Pinpoint the cell where the given text exists, returning its (x, y) midpoint coordinate. 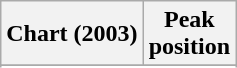
Chart (2003) (72, 34)
Peak position (189, 34)
